Return [X, Y] of the center of cell containing provided text 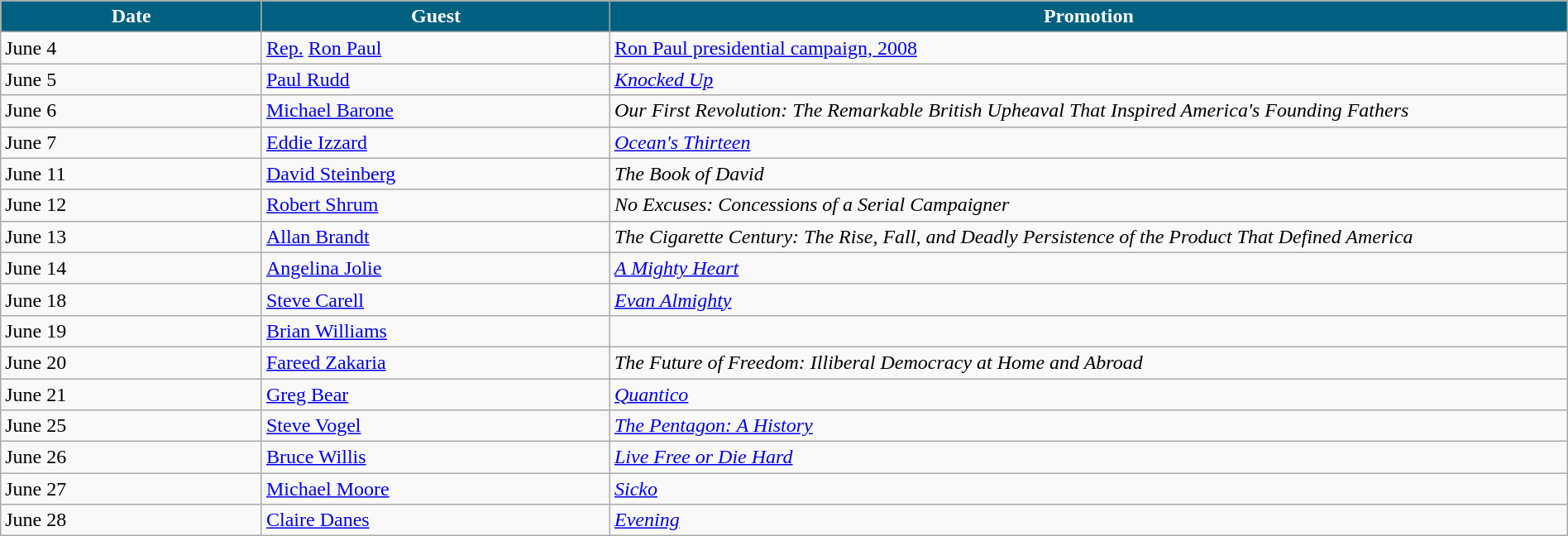
June 19 [131, 331]
Promotion [1088, 17]
Guest [435, 17]
Michael Barone [435, 111]
Ron Paul presidential campaign, 2008 [1088, 48]
June 7 [131, 142]
A Mighty Heart [1088, 268]
June 28 [131, 520]
Live Free or Die Hard [1088, 457]
No Excuses: Concessions of a Serial Campaigner [1088, 205]
June 18 [131, 299]
Quantico [1088, 395]
The Book of David [1088, 174]
Ocean's Thirteen [1088, 142]
Brian Williams [435, 331]
Date [131, 17]
Greg Bear [435, 395]
Steve Carell [435, 299]
June 13 [131, 237]
June 27 [131, 489]
June 5 [131, 79]
The Pentagon: A History [1088, 426]
Bruce Willis [435, 457]
Allan Brandt [435, 237]
Paul Rudd [435, 79]
Knocked Up [1088, 79]
June 11 [131, 174]
The Cigarette Century: The Rise, Fall, and Deadly Persistence of the Product That Defined America [1088, 237]
June 14 [131, 268]
Evening [1088, 520]
Fareed Zakaria [435, 362]
Evan Almighty [1088, 299]
June 6 [131, 111]
David Steinberg [435, 174]
Rep. Ron Paul [435, 48]
Sicko [1088, 489]
June 26 [131, 457]
Robert Shrum [435, 205]
The Future of Freedom: Illiberal Democracy at Home and Abroad [1088, 362]
Our First Revolution: The Remarkable British Upheaval That Inspired America's Founding Fathers [1088, 111]
June 21 [131, 395]
June 20 [131, 362]
Angelina Jolie [435, 268]
Steve Vogel [435, 426]
Claire Danes [435, 520]
Michael Moore [435, 489]
Eddie Izzard [435, 142]
June 12 [131, 205]
June 4 [131, 48]
June 25 [131, 426]
